Scan for the cell matching the given text and deliver its [X, Y] coordinate at center. 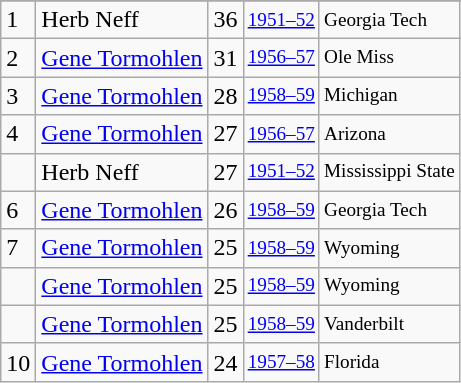
2 [18, 58]
3 [18, 96]
1 [18, 20]
Arizona [389, 134]
24 [226, 362]
Mississippi State [389, 172]
26 [226, 210]
Michigan [389, 96]
Vanderbilt [389, 324]
Ole Miss [389, 58]
4 [18, 134]
28 [226, 96]
6 [18, 210]
7 [18, 248]
31 [226, 58]
10 [18, 362]
1957–58 [281, 362]
Florida [389, 362]
36 [226, 20]
